Capture the cell that displays the provided text and extract its [X, Y] central coordinate. 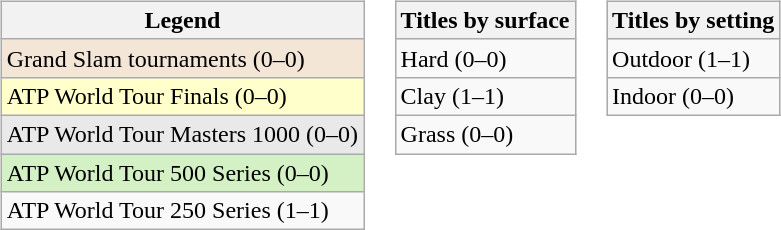
Clay (1–1) [485, 96]
Indoor (0–0) [694, 96]
Legend [182, 20]
ATP World Tour Masters 1000 (0–0) [182, 134]
Titles by surface [485, 20]
ATP World Tour 500 Series (0–0) [182, 173]
ATP World Tour 250 Series (1–1) [182, 211]
Grass (0–0) [485, 134]
Titles by setting [694, 20]
Outdoor (1–1) [694, 58]
Hard (0–0) [485, 58]
Grand Slam tournaments (0–0) [182, 58]
ATP World Tour Finals (0–0) [182, 96]
